Return the (X, Y) coordinate for the center point of the cell that contains the specified text.  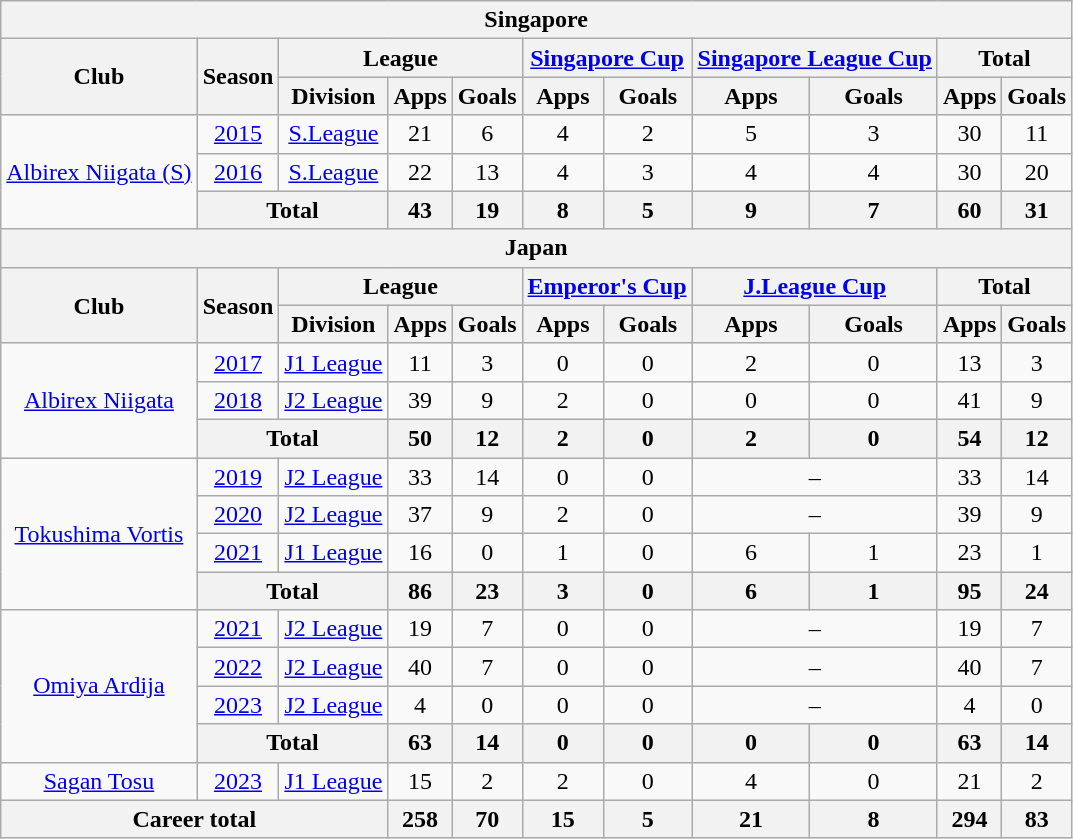
Tokushima Vortis (99, 534)
24 (1037, 591)
54 (969, 438)
2020 (238, 515)
Singapore League Cup (814, 58)
37 (420, 515)
95 (969, 591)
294 (969, 819)
2022 (238, 667)
86 (420, 591)
J.League Cup (814, 286)
Career total (194, 819)
258 (420, 819)
Omiya Ardija (99, 686)
Albirex Niigata (99, 400)
22 (420, 172)
Singapore (536, 20)
31 (1037, 210)
50 (420, 438)
Sagan Tosu (99, 781)
2015 (238, 134)
2018 (238, 400)
16 (420, 553)
Albirex Niigata (S) (99, 172)
41 (969, 400)
2019 (238, 477)
83 (1037, 819)
60 (969, 210)
70 (487, 819)
Singapore Cup (607, 58)
2017 (238, 362)
Japan (536, 248)
2016 (238, 172)
Emperor's Cup (607, 286)
20 (1037, 172)
43 (420, 210)
